Detect which cell encompasses the target text, then output its [X, Y] center coordinate. 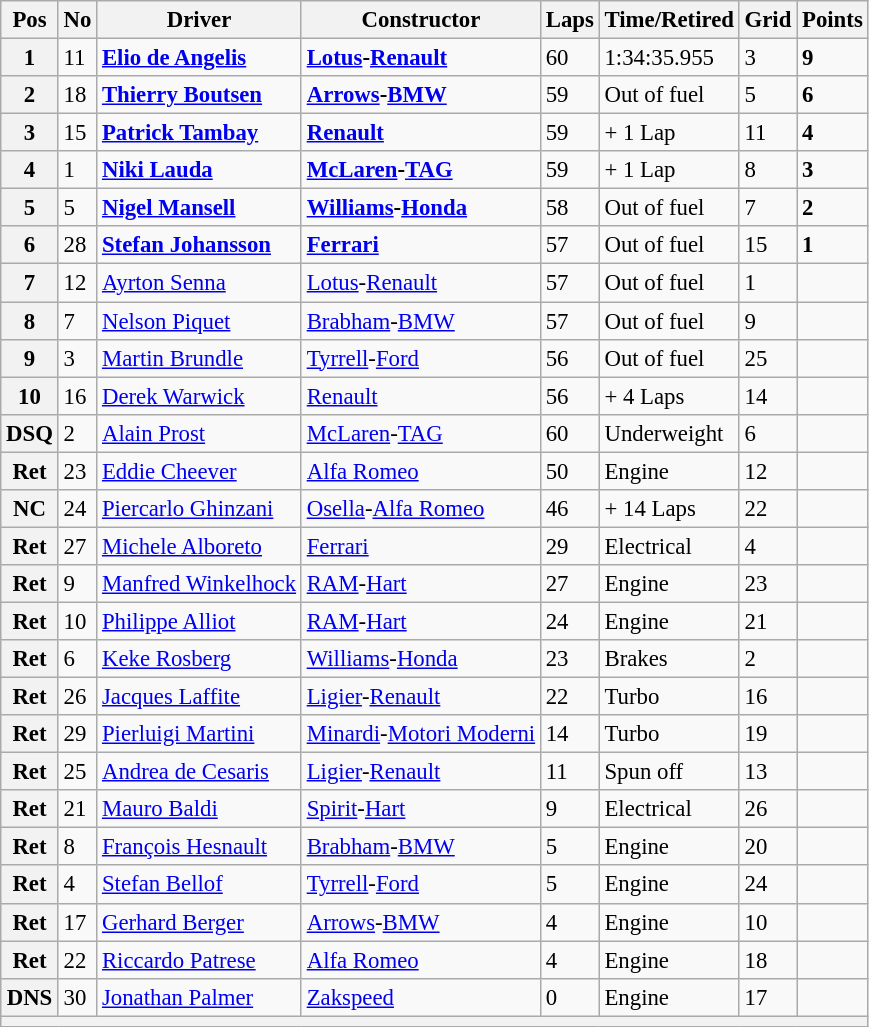
Riccardo Patrese [200, 960]
Laps [570, 20]
No [77, 20]
58 [570, 208]
Andrea de Cesaris [200, 772]
19 [768, 734]
30 [77, 997]
NC [30, 509]
Constructor [420, 20]
Spirit-Hart [420, 809]
Philippe Alliot [200, 621]
13 [768, 772]
Time/Retired [669, 20]
Thierry Boutsen [200, 95]
Pierluigi Martini [200, 734]
Ayrton Senna [200, 283]
Gerhard Berger [200, 922]
20 [768, 847]
0 [570, 997]
Driver [200, 20]
Jacques Laffite [200, 697]
Pos [30, 20]
Grid [768, 20]
Keke Rosberg [200, 659]
Nelson Piquet [200, 321]
Piercarlo Ghinzani [200, 509]
Derek Warwick [200, 396]
Stefan Johansson [200, 245]
Martin Brundle [200, 358]
Nigel Mansell [200, 208]
Stefan Bellof [200, 885]
Patrick Tambay [200, 133]
1:34:35.955 [669, 58]
Points [832, 20]
Michele Alboreto [200, 546]
Mauro Baldi [200, 809]
Alain Prost [200, 433]
+ 4 Laps [669, 396]
46 [570, 509]
Brakes [669, 659]
50 [570, 471]
Manfred Winkelhock [200, 584]
François Hesnault [200, 847]
Minardi-Motori Moderni [420, 734]
DSQ [30, 433]
Jonathan Palmer [200, 997]
Eddie Cheever [200, 471]
DNS [30, 997]
Spun off [669, 772]
Zakspeed [420, 997]
28 [77, 245]
Elio de Angelis [200, 58]
Niki Lauda [200, 170]
Underweight [669, 433]
+ 14 Laps [669, 509]
Osella-Alfa Romeo [420, 509]
